Find where the given text appears and provide that cell's center as (x, y) coordinate. 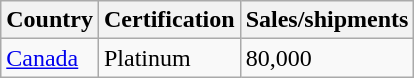
Certification (169, 20)
Sales/shipments (327, 20)
Country (50, 20)
80,000 (327, 58)
Canada (50, 58)
Platinum (169, 58)
